Capture the cell that displays the provided text and extract its (x, y) central coordinate. 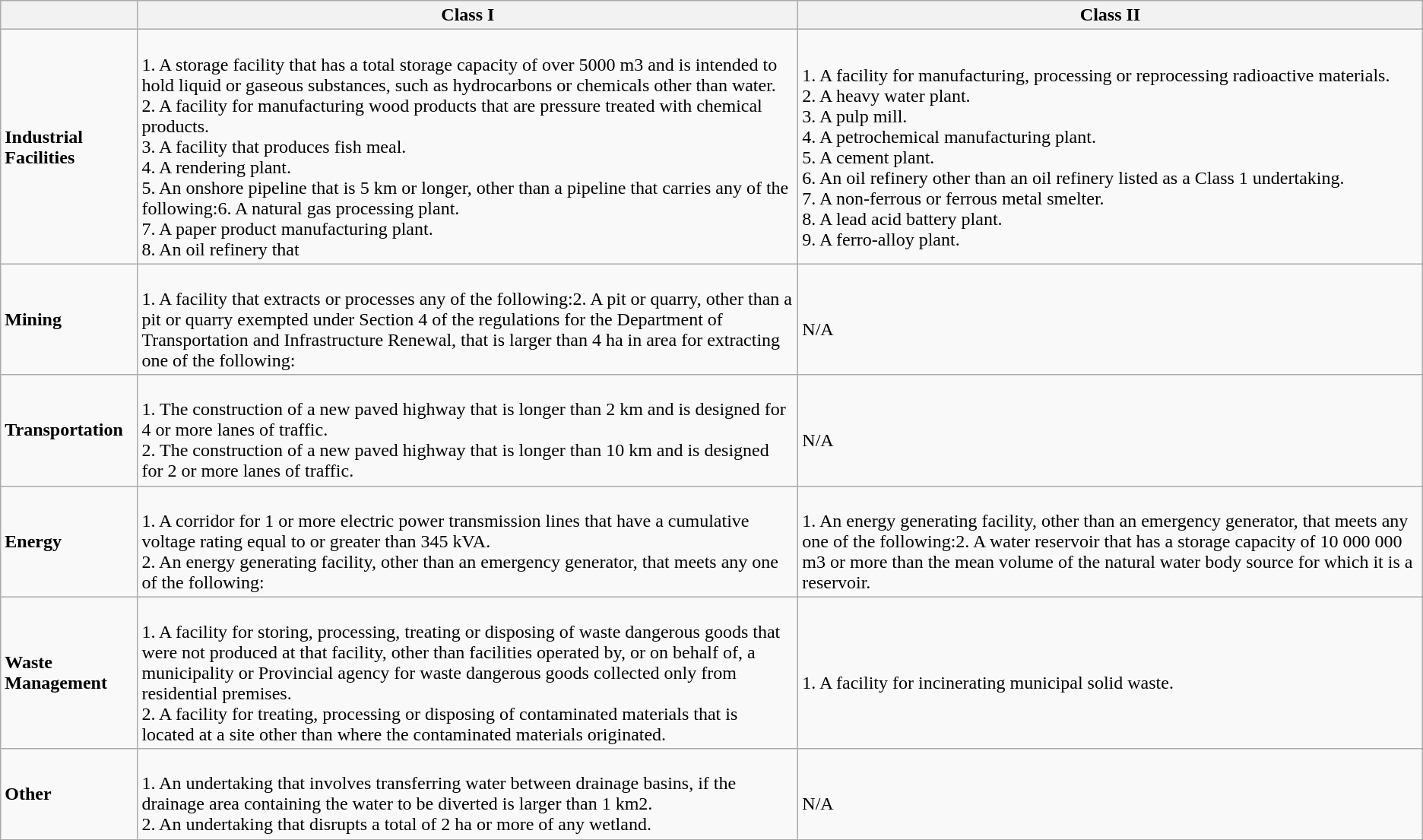
Waste Management (69, 673)
Mining (69, 319)
Transportation (69, 430)
Industrial Facilities (69, 147)
Class I (468, 15)
Energy (69, 541)
Class II (1110, 15)
Other (69, 794)
1. A facility for incinerating municipal solid waste. (1110, 673)
